Return the [X, Y] coordinate for the center point of the cell that contains the specified text.  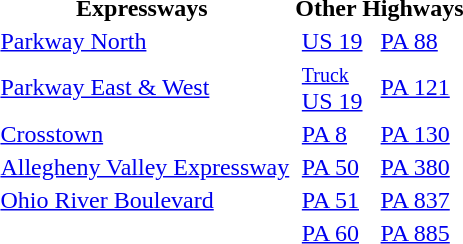
PA 50 [338, 167]
US 19 [338, 41]
PA 51 [338, 200]
PA 8 [338, 134]
TruckUS 19 [338, 88]
